Extract the [X, Y] coordinate from the center of the cell holding the provided text.  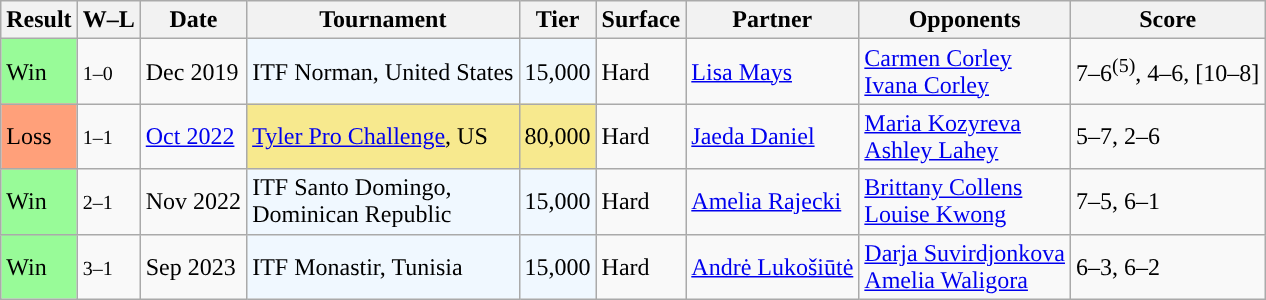
Date [193, 20]
Tyler Pro Challenge, US [383, 136]
7–6(5), 4–6, [10–8] [1168, 72]
Lisa Mays [772, 72]
Partner [772, 20]
Oct 2022 [193, 136]
Nov 2022 [193, 202]
6–3, 6–2 [1168, 266]
2–1 [108, 202]
Score [1168, 20]
Tier [558, 20]
3–1 [108, 266]
ITF Norman, United States [383, 72]
Carmen Corley Ivana Corley [965, 72]
W–L [108, 20]
7–5, 6–1 [1168, 202]
1–0 [108, 72]
80,000 [558, 136]
5–7, 2–6 [1168, 136]
Sep 2023 [193, 266]
Tournament [383, 20]
Loss [39, 136]
Result [39, 20]
Brittany Collens Louise Kwong [965, 202]
1–1 [108, 136]
ITF Santo Domingo, Dominican Republic [383, 202]
Darja Suvirdjonkova Amelia Waligora [965, 266]
Andrė Lukošiūtė [772, 266]
Surface [641, 20]
Dec 2019 [193, 72]
ITF Monastir, Tunisia [383, 266]
Jaeda Daniel [772, 136]
Maria Kozyreva Ashley Lahey [965, 136]
Opponents [965, 20]
Amelia Rajecki [772, 202]
